Detect which cell encompasses the target text, then output its (X, Y) center coordinate. 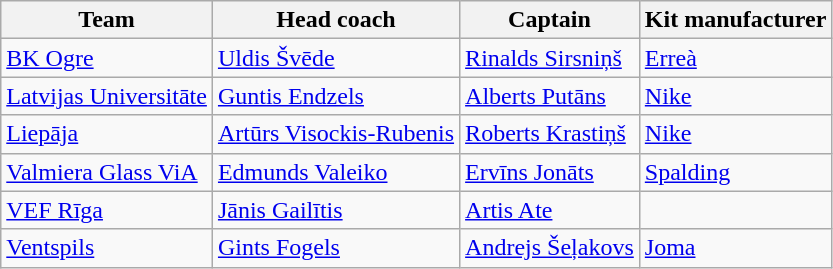
VEF Rīga (107, 210)
Ventspils (107, 248)
Team (107, 20)
Gints Fogels (336, 248)
Captain (550, 20)
Uldis Švēde (336, 58)
Latvijas Universitāte (107, 96)
Joma (736, 248)
BK Ogre (107, 58)
Rinalds Sirsniņš (550, 58)
Valmiera Glass ViA (107, 172)
Head coach (336, 20)
Guntis Endzels (336, 96)
Alberts Putāns (550, 96)
Artis Ate (550, 210)
Ervīns Jonāts (550, 172)
Jānis Gailītis (336, 210)
Roberts Krastiņš (550, 134)
Spalding (736, 172)
Erreà (736, 58)
Liepāja (107, 134)
Artūrs Visockis-Rubenis (336, 134)
Edmunds Valeiko (336, 172)
Kit manufacturer (736, 20)
Andrejs Šeļakovs (550, 248)
